Extract the (x, y) coordinate from the center of the cell holding the provided text.  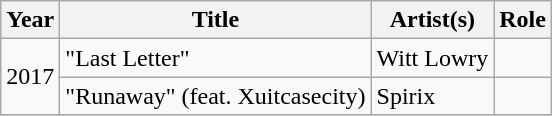
Role (523, 20)
Title (216, 20)
2017 (30, 77)
"Last Letter" (216, 58)
"Runaway" (feat. Xuitcasecity) (216, 96)
Witt Lowry (432, 58)
Year (30, 20)
Artist(s) (432, 20)
Spirix (432, 96)
